Search for the cell housing the specified text and yield its (x, y) center coordinate. 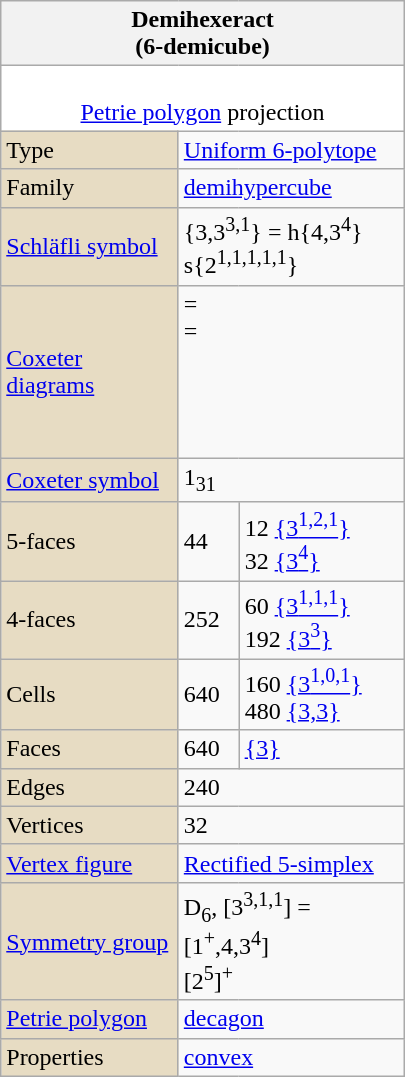
{3,33,1} = h{4,34}s{21,1,1,1,1} (291, 246)
Coxeter diagrams (90, 372)
32 (291, 825)
Family (90, 188)
{3} (322, 749)
Cells (90, 695)
131 (291, 480)
Schläfli symbol (90, 246)
= = (291, 372)
Demihexeract(6-demicube) (203, 34)
Petrie polygon (90, 1019)
240 (291, 787)
Uniform 6-polytope (291, 150)
Vertex figure (90, 863)
Petrie polygon projection (203, 98)
60 {31,1,1}192 {33} (322, 619)
Type (90, 150)
5-faces (90, 541)
Coxeter symbol (90, 480)
160 {31,0,1}480 {3,3} (322, 695)
Properties (90, 1057)
12 {31,2,1}32 {34} (322, 541)
Symmetry group (90, 941)
44 (208, 541)
demihypercube (291, 188)
Rectified 5-simplex (291, 863)
Faces (90, 749)
Edges (90, 787)
252 (208, 619)
4-faces (90, 619)
D6, [33,1,1] = [1+,4,34][25]+ (291, 941)
Vertices (90, 825)
convex (291, 1057)
decagon (291, 1019)
